Capture the cell that displays the provided text and extract its [x, y] central coordinate. 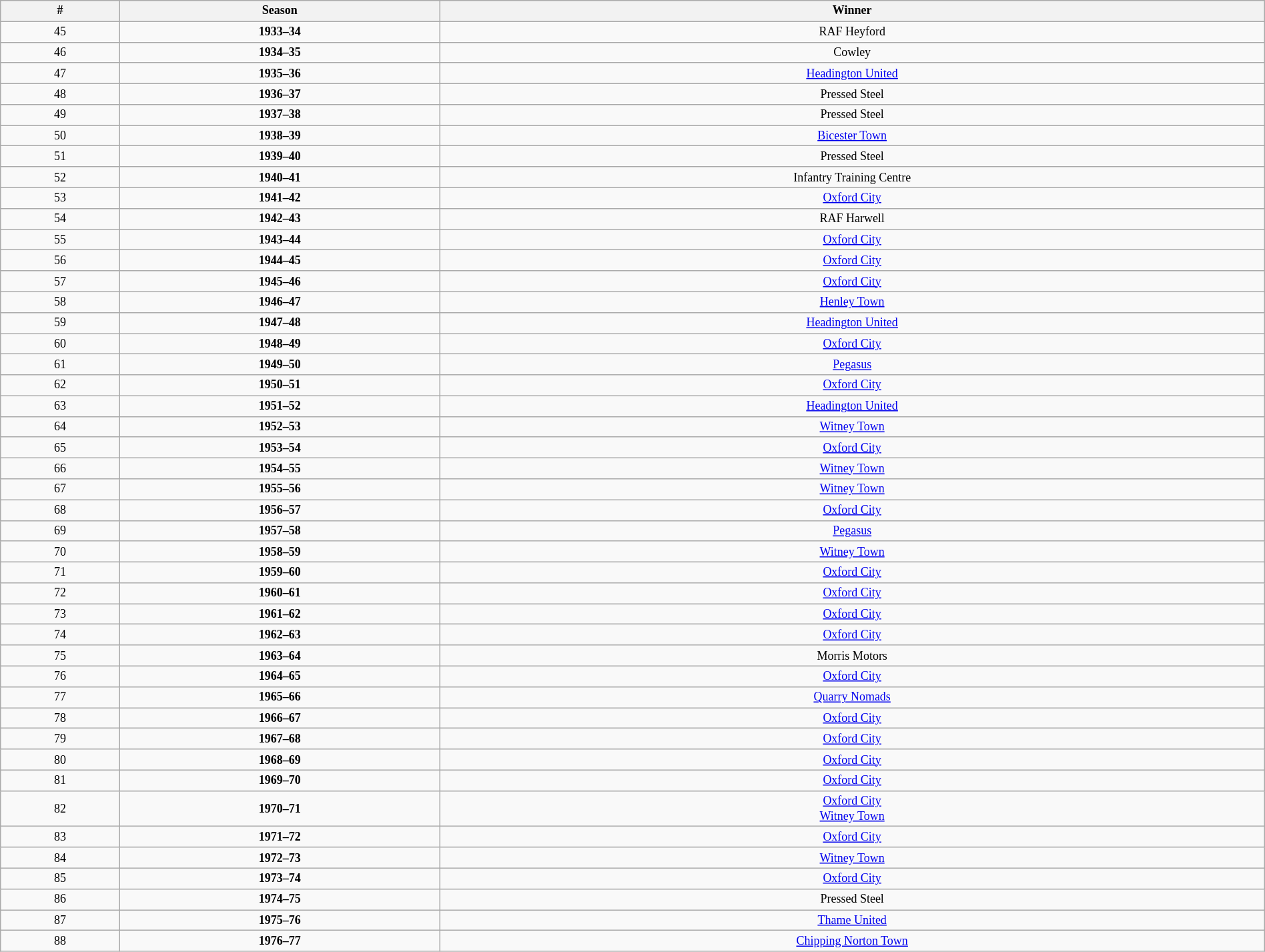
45 [60, 32]
1963–64 [280, 655]
Season [280, 11]
1966–67 [280, 718]
81 [60, 781]
1948–49 [280, 344]
84 [60, 858]
1971–72 [280, 837]
62 [60, 386]
RAF Harwell [852, 219]
55 [60, 240]
78 [60, 718]
1937–38 [280, 115]
76 [60, 676]
Infantry Training Centre [852, 177]
1935–36 [280, 73]
70 [60, 551]
67 [60, 490]
68 [60, 510]
80 [60, 759]
87 [60, 921]
79 [60, 739]
Oxford CityWitney Town [852, 809]
59 [60, 323]
56 [60, 260]
46 [60, 52]
83 [60, 837]
1952–53 [280, 427]
1959–60 [280, 572]
57 [60, 282]
63 [60, 406]
53 [60, 197]
1934–35 [280, 52]
1955–56 [280, 490]
Winner [852, 11]
1946–47 [280, 302]
71 [60, 572]
50 [60, 136]
65 [60, 447]
Morris Motors [852, 655]
Henley Town [852, 302]
1969–70 [280, 781]
1960–61 [280, 594]
1941–42 [280, 197]
72 [60, 594]
1942–43 [280, 219]
Chipping Norton Town [852, 941]
1956–57 [280, 510]
1967–68 [280, 739]
1973–74 [280, 878]
Bicester Town [852, 136]
1947–48 [280, 323]
75 [60, 655]
52 [60, 177]
1958–59 [280, 551]
1972–73 [280, 858]
85 [60, 878]
86 [60, 899]
1951–52 [280, 406]
77 [60, 696]
Cowley [852, 52]
1940–41 [280, 177]
1938–39 [280, 136]
1939–40 [280, 156]
69 [60, 531]
1965–66 [280, 696]
1933–34 [280, 32]
88 [60, 941]
1957–58 [280, 531]
1964–65 [280, 676]
1945–46 [280, 282]
1936–37 [280, 93]
Quarry Nomads [852, 696]
1968–69 [280, 759]
82 [60, 809]
47 [60, 73]
1975–76 [280, 921]
1950–51 [280, 386]
73 [60, 614]
RAF Heyford [852, 32]
1953–54 [280, 447]
1962–63 [280, 635]
54 [60, 219]
1944–45 [280, 260]
1974–75 [280, 899]
60 [60, 344]
1943–44 [280, 240]
1961–62 [280, 614]
61 [60, 364]
51 [60, 156]
Thame United [852, 921]
1970–71 [280, 809]
58 [60, 302]
74 [60, 635]
66 [60, 468]
# [60, 11]
1949–50 [280, 364]
49 [60, 115]
1976–77 [280, 941]
1954–55 [280, 468]
48 [60, 93]
64 [60, 427]
